Provide the (x, y) coordinate of the cell's center where the given text is located.  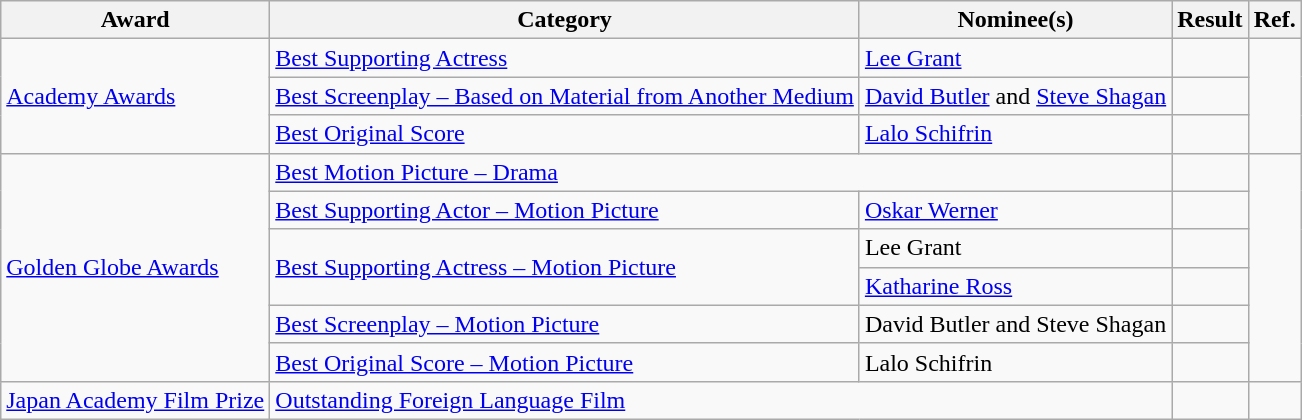
Best Original Score (565, 134)
Oskar Werner (1015, 210)
Best Supporting Actor – Motion Picture (565, 210)
Best Supporting Actress – Motion Picture (565, 267)
Best Motion Picture – Drama (721, 172)
Outstanding Foreign Language Film (721, 400)
Japan Academy Film Prize (136, 400)
Academy Awards (136, 96)
Category (565, 20)
Award (136, 20)
Result (1210, 20)
Katharine Ross (1015, 286)
Best Original Score – Motion Picture (565, 362)
Golden Globe Awards (136, 267)
Ref. (1274, 20)
Best Screenplay – Motion Picture (565, 324)
Nominee(s) (1015, 20)
Best Screenplay – Based on Material from Another Medium (565, 96)
Best Supporting Actress (565, 58)
